Capture the cell that displays the provided text and extract its (x, y) central coordinate. 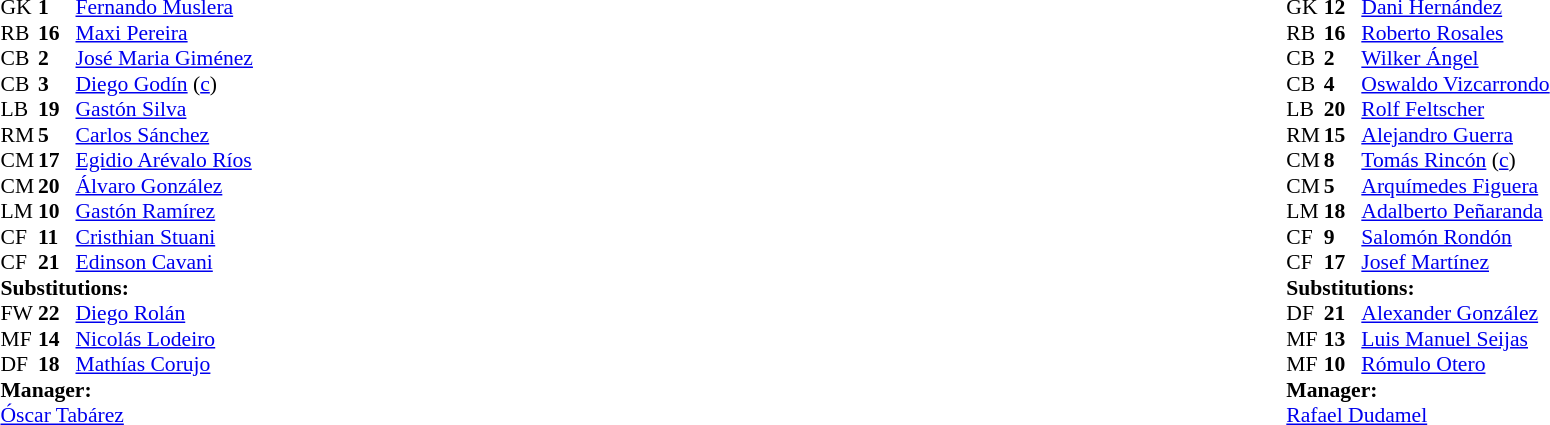
Roberto Rosales (1455, 33)
Alexander González (1455, 313)
9 (1343, 237)
13 (1343, 339)
Cristhian Stuani (164, 237)
Tomás Rincón (c) (1455, 161)
3 (57, 84)
Carlos Sánchez (164, 135)
Mathías Corujo (164, 365)
Diego Godín (c) (164, 84)
Oswaldo Vizcarrondo (1455, 84)
Egidio Arévalo Ríos (164, 161)
Diego Rolán (164, 313)
Arquímedes Figuera (1455, 186)
19 (57, 109)
8 (1343, 161)
Álvaro González (164, 186)
Wilker Ángel (1455, 59)
11 (57, 237)
Edinson Cavani (164, 263)
Adalberto Peñaranda (1455, 211)
Gastón Ramírez (164, 211)
Rolf Feltscher (1455, 109)
Salomón Rondón (1455, 237)
Nicolás Lodeiro (164, 339)
FW (19, 313)
Maxi Pereira (164, 33)
Gastón Silva (164, 109)
Alejandro Guerra (1455, 135)
15 (1343, 135)
4 (1343, 84)
Rómulo Otero (1455, 365)
22 (57, 313)
Luis Manuel Seijas (1455, 339)
Josef Martínez (1455, 263)
José Maria Giménez (164, 59)
14 (57, 339)
